Extract the (x, y) coordinate from the center of the cell holding the provided text.  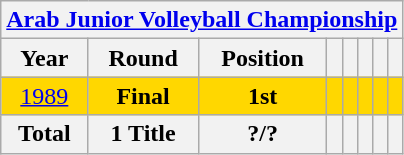
Final (143, 96)
Year (44, 58)
1st (262, 96)
Position (262, 58)
1989 (44, 96)
?/? (262, 134)
Total (44, 134)
Arab Junior Volleyball Championship (202, 20)
1 Title (143, 134)
Round (143, 58)
